For the text-containing cell, return its midpoint in (X, Y) coordinate format. 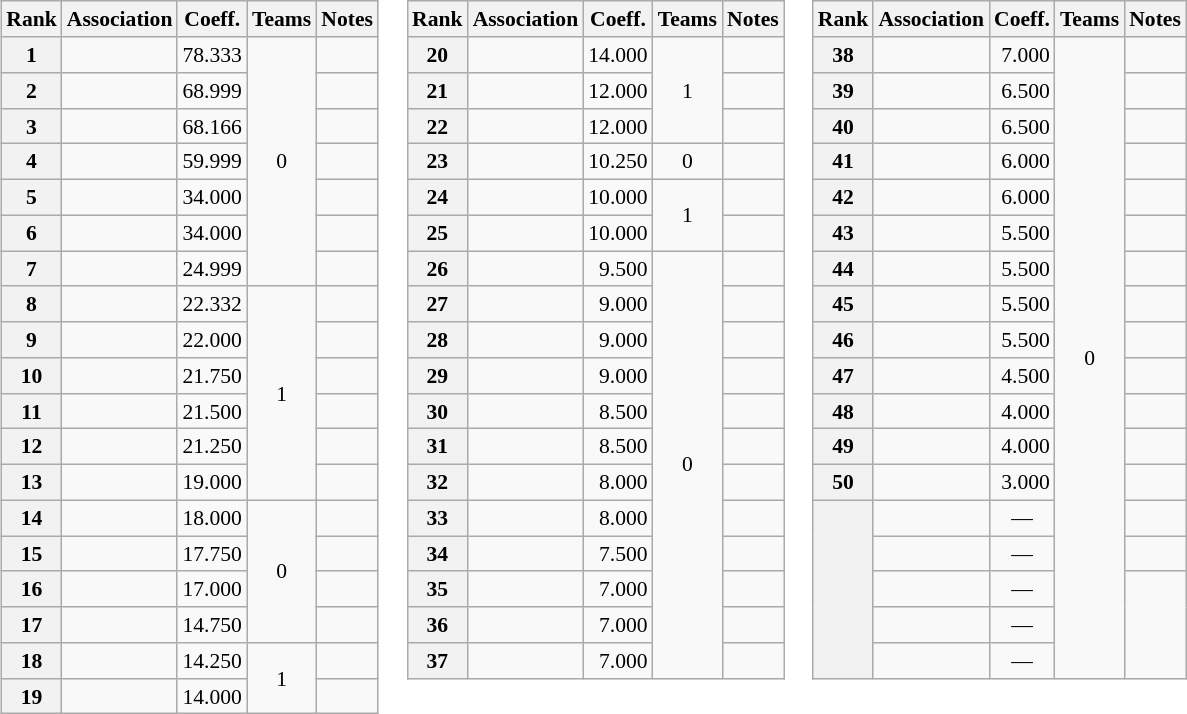
5 (32, 197)
43 (844, 233)
44 (844, 269)
13 (32, 482)
9.500 (618, 269)
25 (438, 233)
21.250 (212, 447)
21.500 (212, 411)
37 (438, 661)
50 (844, 482)
11 (32, 411)
3.000 (1022, 482)
14.250 (212, 661)
32 (438, 482)
68.999 (212, 91)
34 (438, 554)
20 (438, 55)
45 (844, 304)
46 (844, 340)
7 (32, 269)
7.500 (618, 554)
41 (844, 162)
40 (844, 126)
2 (32, 91)
18.000 (212, 518)
59.999 (212, 162)
17 (32, 625)
68.166 (212, 126)
28 (438, 340)
23 (438, 162)
15 (32, 554)
31 (438, 447)
14.750 (212, 625)
38 (844, 55)
18 (32, 661)
21.750 (212, 376)
16 (32, 589)
27 (438, 304)
8 (32, 304)
39 (844, 91)
14 (32, 518)
26 (438, 269)
48 (844, 411)
6 (32, 233)
12 (32, 447)
36 (438, 625)
30 (438, 411)
19.000 (212, 482)
42 (844, 197)
22.332 (212, 304)
78.333 (212, 55)
22.000 (212, 340)
29 (438, 376)
3 (32, 126)
10.250 (618, 162)
10 (32, 376)
4.500 (1022, 376)
19 (32, 696)
47 (844, 376)
22 (438, 126)
4 (32, 162)
24.999 (212, 269)
24 (438, 197)
17.750 (212, 554)
21 (438, 91)
35 (438, 589)
9 (32, 340)
33 (438, 518)
17.000 (212, 589)
49 (844, 447)
